Find where the given text appears and provide that cell's center as [X, Y] coordinate. 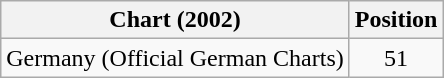
Germany (Official German Charts) [175, 58]
Position [396, 20]
Chart (2002) [175, 20]
51 [396, 58]
